Return (X, Y) of the center of cell containing provided text 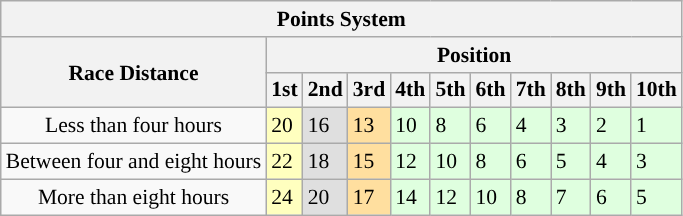
13 (370, 126)
1st (284, 90)
6th (490, 90)
1 (656, 126)
5th (450, 90)
14 (410, 197)
Points System (342, 19)
8th (571, 90)
2nd (326, 90)
10th (656, 90)
22 (284, 162)
18 (326, 162)
Position (474, 55)
Between four and eight hours (134, 162)
16 (326, 126)
3rd (370, 90)
More than eight hours (134, 197)
24 (284, 197)
2 (611, 126)
4th (410, 90)
Race Distance (134, 72)
17 (370, 197)
Less than four hours (134, 126)
15 (370, 162)
7th (531, 90)
7 (571, 197)
9th (611, 90)
